Return the [X, Y] coordinate for the center point of the cell that contains the specified text.  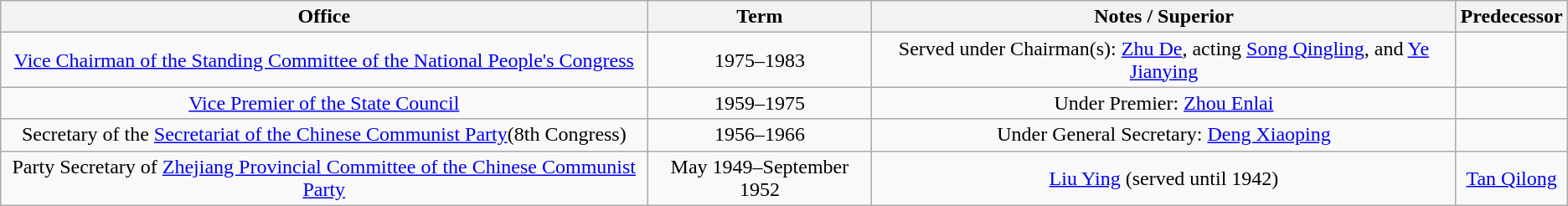
1959–1975 [760, 103]
1975–1983 [760, 60]
1956–1966 [760, 135]
Under General Secretary: Deng Xiaoping [1164, 135]
May 1949–September 1952 [760, 178]
Liu Ying (served until 1942) [1164, 178]
Office [324, 17]
Predecessor [1511, 17]
Term [760, 17]
Party Secretary of Zhejiang Provincial Committee of the Chinese Communist Party [324, 178]
Secretary of the Secretariat of the Chinese Communist Party(8th Congress) [324, 135]
Under Premier: Zhou Enlai [1164, 103]
Notes / Superior [1164, 17]
Tan Qilong [1511, 178]
Vice Premier of the State Council [324, 103]
Vice Chairman of the Standing Committee of the National People's Congress [324, 60]
Served under Chairman(s): Zhu De, acting Song Qingling, and Ye Jianying [1164, 60]
